Find where the given text appears and provide that cell's center as [X, Y] coordinate. 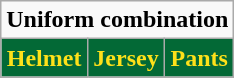
Pants [200, 58]
Helmet [44, 58]
Uniform combination [118, 20]
Jersey [126, 58]
